Return the [X, Y] coordinate for the center point of the cell that contains the specified text.  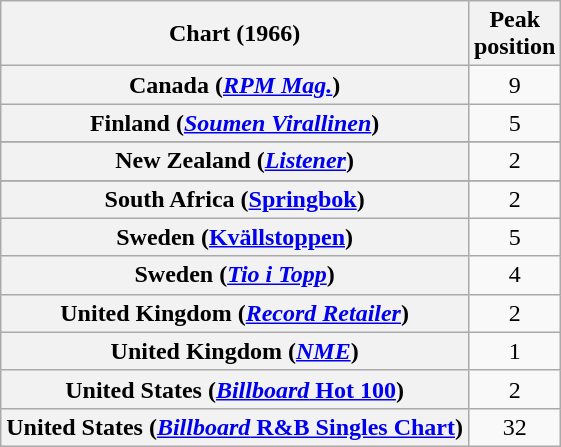
Sweden (Kvällstoppen) [235, 237]
1 [514, 351]
United States (Billboard Hot 100) [235, 389]
South Africa (Springbok) [235, 199]
United States (Billboard R&B Singles Chart) [235, 427]
United Kingdom (NME) [235, 351]
New Zealand (Listener) [235, 161]
Finland (Soumen Virallinen) [235, 123]
Canada (RPM Mag.) [235, 85]
Chart (1966) [235, 34]
United Kingdom (Record Retailer) [235, 313]
32 [514, 427]
4 [514, 275]
Sweden (Tio i Topp) [235, 275]
Peakposition [514, 34]
9 [514, 85]
